Provide the [x, y] coordinate of the cell's center where the given text is located.  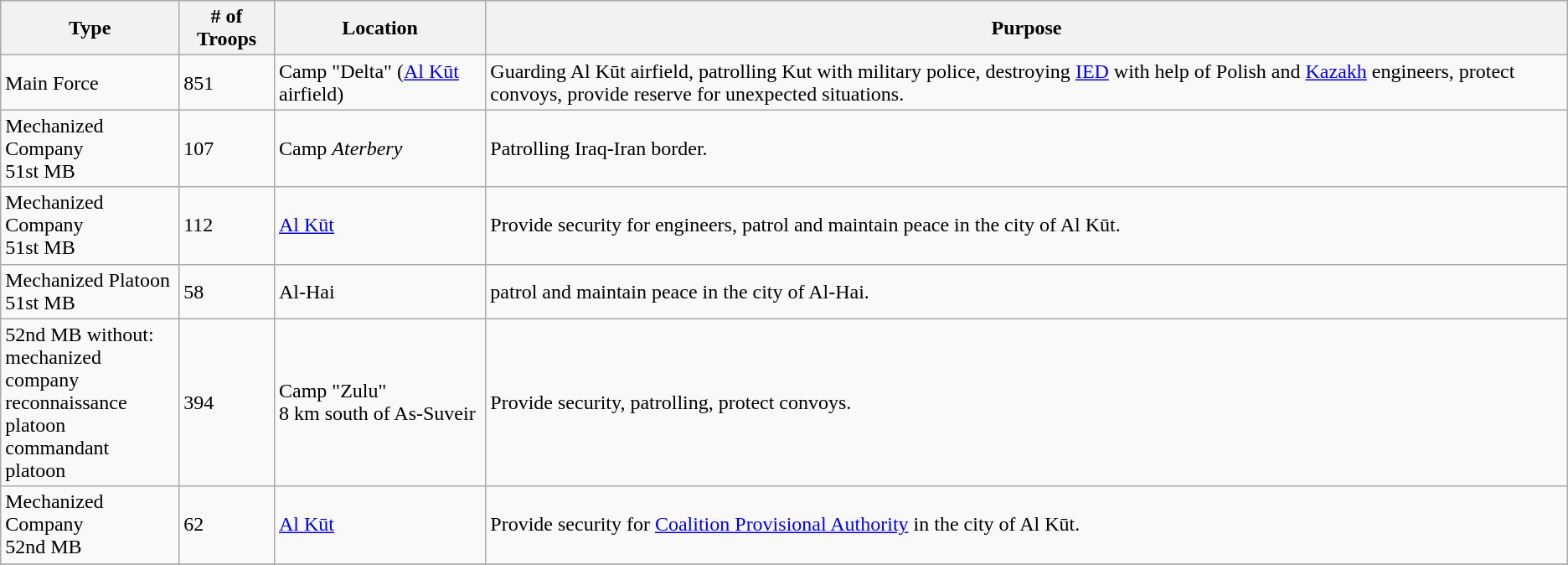
Al-Hai [379, 292]
Type [90, 29]
112 [227, 225]
Mechanized Company52nd MB [90, 525]
107 [227, 148]
Provide security for Coalition Provisional Authority in the city of Al Kūt. [1027, 525]
Main Force [90, 82]
Camp "Delta" (Al Kūt airfield) [379, 82]
Location [379, 29]
Patrolling Iraq-Iran border. [1027, 148]
Camp "Zulu"8 km south of As-Suveir [379, 402]
patrol and maintain peace in the city of Al-Hai. [1027, 292]
Mechanized Platoon51st MB [90, 292]
Provide security, patrolling, protect convoys. [1027, 402]
# of Troops [227, 29]
394 [227, 402]
Provide security for engineers, patrol and maintain peace in the city of Al Kūt. [1027, 225]
851 [227, 82]
Purpose [1027, 29]
58 [227, 292]
52nd MB without:mechanized companyreconnaissance platooncommandant platoon [90, 402]
62 [227, 525]
Camp Aterbery [379, 148]
